Extract the (x, y) coordinate from the center of the cell holding the provided text.  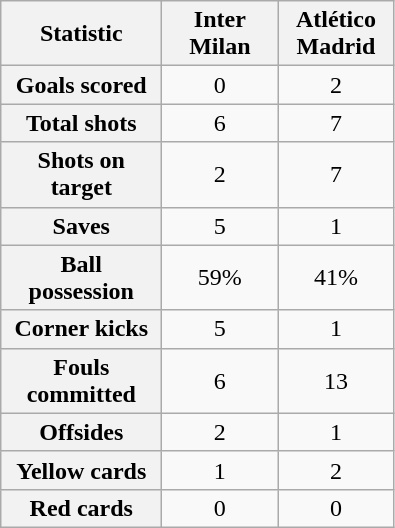
Shots on target (82, 174)
Goals scored (82, 85)
Saves (82, 226)
Corner kicks (82, 329)
Offsides (82, 432)
Fouls committed (82, 380)
Yellow cards (82, 470)
Ball possession (82, 278)
Total shots (82, 123)
41% (336, 278)
59% (220, 278)
Red cards (82, 508)
13 (336, 380)
Atlético Madrid (336, 34)
Statistic (82, 34)
Inter Milan (220, 34)
